Pinpoint the cell where the given text exists, returning its (x, y) midpoint coordinate. 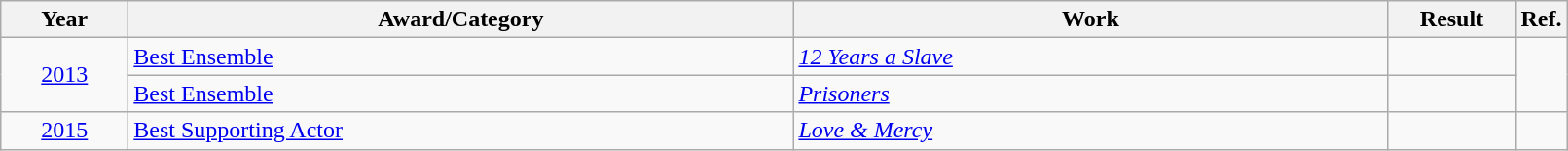
Award/Category (461, 19)
Ref. (1542, 19)
Work (1090, 19)
Result (1452, 19)
2013 (64, 75)
Prisoners (1090, 94)
Love & Mercy (1090, 131)
12 Years a Slave (1090, 57)
Year (64, 19)
2015 (64, 131)
Best Supporting Actor (461, 131)
